Locate the cell with the specified text and output its [x, y] center coordinate. 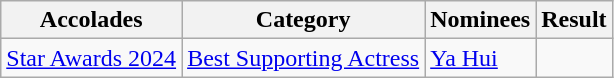
Ya Hui [480, 58]
Nominees [480, 20]
Category [304, 20]
Result [574, 20]
Accolades [92, 20]
Star Awards 2024 [92, 58]
Best Supporting Actress [304, 58]
